From the cell containing the given text, extract its center point as (X, Y) coordinate. 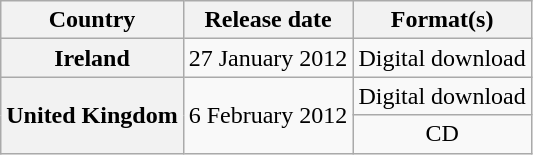
27 January 2012 (268, 58)
United Kingdom (92, 115)
Format(s) (442, 20)
CD (442, 134)
Release date (268, 20)
Country (92, 20)
6 February 2012 (268, 115)
Ireland (92, 58)
